Locate the cell with the specified text and output its (x, y) center coordinate. 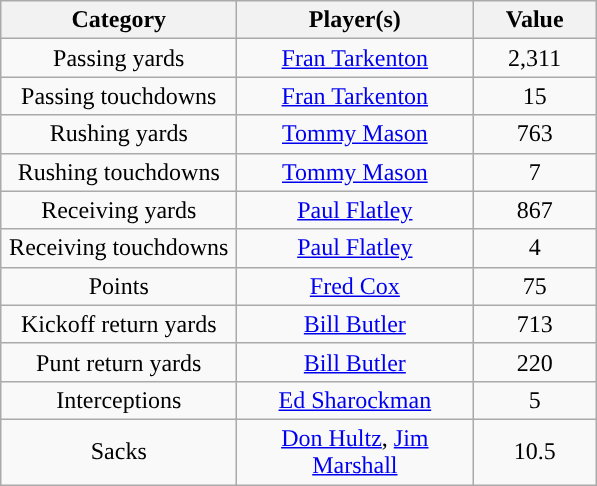
Interceptions (119, 400)
7 (535, 172)
Rushing yards (119, 134)
Kickoff return yards (119, 324)
15 (535, 96)
Receiving touchdowns (119, 248)
Value (535, 20)
2,311 (535, 58)
Passing touchdowns (119, 96)
Category (119, 20)
763 (535, 134)
Ed Sharockman (355, 400)
713 (535, 324)
5 (535, 400)
220 (535, 362)
Rushing touchdowns (119, 172)
Don Hultz, Jim Marshall (355, 452)
Points (119, 286)
Punt return yards (119, 362)
Receiving yards (119, 210)
4 (535, 248)
10.5 (535, 452)
867 (535, 210)
75 (535, 286)
Fred Cox (355, 286)
Passing yards (119, 58)
Sacks (119, 452)
Player(s) (355, 20)
